Extract the [X, Y] coordinate from the center of the cell holding the provided text.  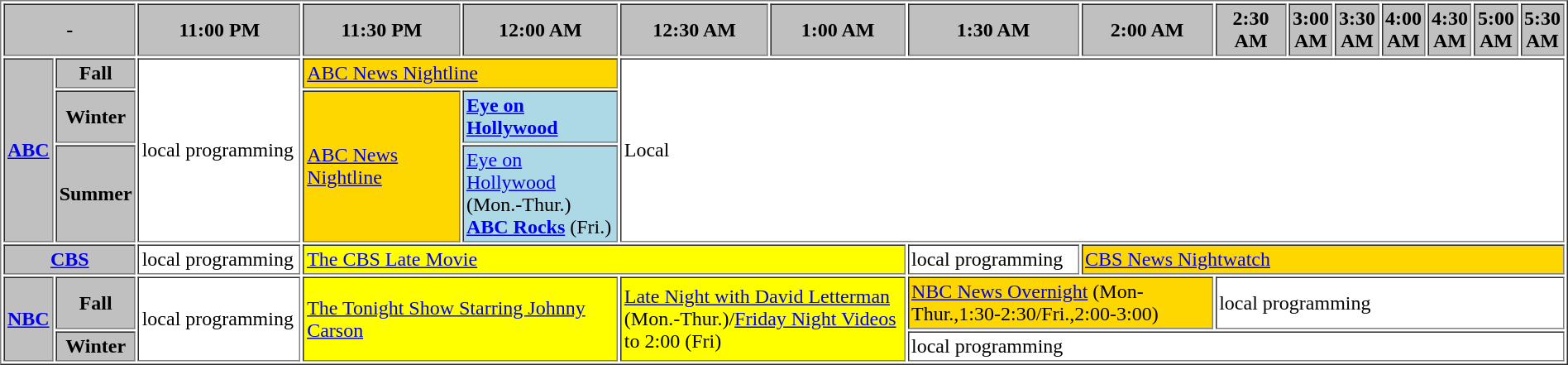
11:00 PM [219, 30]
5:30 AM [1542, 30]
Summer [96, 194]
- [69, 30]
CBS News Nightwatch [1323, 260]
Late Night with David Letterman (Mon.-Thur.)/Friday Night Videos to 2:00 (Fri) [762, 319]
Eye on Hollywood [540, 118]
Eye on Hollywood (Mon.-Thur.) ABC Rocks (Fri.) [540, 194]
5:00 AM [1495, 30]
NBC [28, 319]
4:30 AM [1449, 30]
12:30 AM [695, 30]
4:00 AM [1403, 30]
12:00 AM [540, 30]
3:00 AM [1310, 30]
1:00 AM [839, 30]
CBS [69, 260]
3:30 AM [1356, 30]
2:00 AM [1148, 30]
The CBS Late Movie [605, 260]
2:30 AM [1251, 30]
11:30 PM [382, 30]
ABC [28, 150]
NBC News Overnight (Mon-Thur.,1:30-2:30/Fri.,2:00-3:00) [1060, 303]
1:30 AM [994, 30]
The Tonight Show Starring Johnny Carson [461, 319]
Local [1092, 150]
